Find where the given text appears and provide that cell's center as (x, y) coordinate. 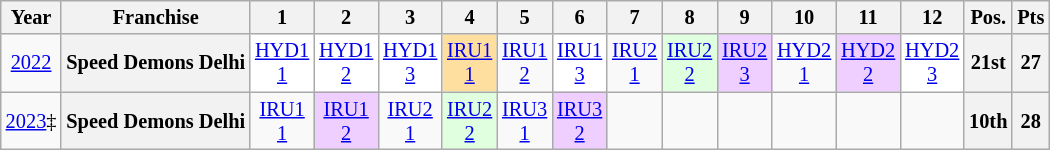
6 (580, 17)
9 (744, 17)
HYD22 (868, 63)
HYD13 (410, 63)
11 (868, 17)
28 (1030, 121)
8 (690, 17)
21st (988, 63)
1 (282, 17)
2022 (32, 63)
HYD12 (346, 63)
4 (470, 17)
IRU13 (580, 63)
IRU32 (580, 121)
5 (524, 17)
7 (634, 17)
IRU31 (524, 121)
3 (410, 17)
HYD21 (804, 63)
IRU23 (744, 63)
Pos. (988, 17)
Pts (1030, 17)
Year (32, 17)
HYD11 (282, 63)
2023‡ (32, 121)
Franchise (156, 17)
27 (1030, 63)
2 (346, 17)
12 (932, 17)
10th (988, 121)
HYD23 (932, 63)
10 (804, 17)
